Find where the given text appears and provide that cell's center as (X, Y) coordinate. 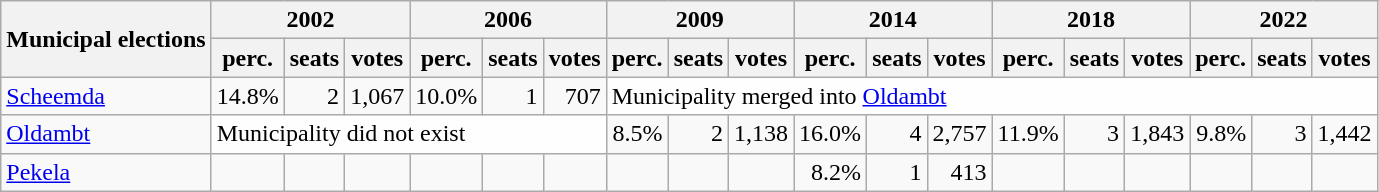
2014 (894, 20)
Scheemda (106, 96)
2009 (700, 20)
4 (897, 134)
Municipal elections (106, 39)
1,442 (1344, 134)
Pekela (106, 172)
1,067 (378, 96)
9.8% (1221, 134)
2022 (1284, 20)
2006 (508, 20)
10.0% (446, 96)
8.2% (830, 172)
14.8% (248, 96)
2018 (1091, 20)
Municipality did not exist (408, 134)
1,843 (1158, 134)
2,757 (960, 134)
11.9% (1028, 134)
8.5% (637, 134)
Oldambt (106, 134)
16.0% (830, 134)
Municipality merged into Oldambt (992, 96)
1,138 (762, 134)
707 (574, 96)
2002 (310, 20)
413 (960, 172)
